Identify which cell holds the provided text, then report its [X, Y] central coordinate. 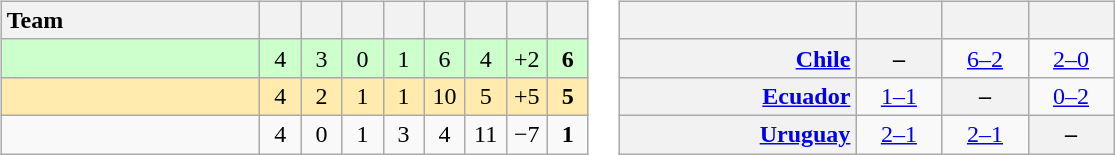
2–0 [1071, 58]
+2 [526, 58]
Chile [738, 58]
+5 [526, 96]
Ecuador [738, 96]
1–1 [899, 96]
Uruguay [738, 134]
11 [486, 134]
Team [130, 20]
2 [322, 96]
10 [444, 96]
−7 [526, 134]
0–2 [1071, 96]
6–2 [985, 58]
